Extract the [X, Y] coordinate from the center of the cell holding the provided text.  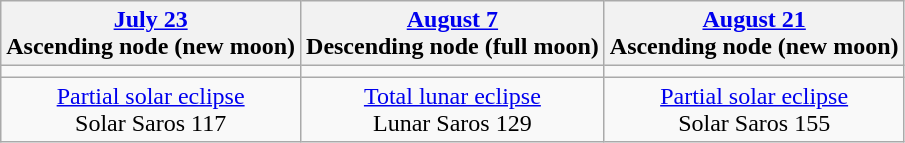
Partial solar eclipseSolar Saros 155 [754, 110]
Partial solar eclipseSolar Saros 117 [151, 110]
August 7Descending node (full moon) [453, 34]
Total lunar eclipseLunar Saros 129 [453, 110]
August 21Ascending node (new moon) [754, 34]
July 23Ascending node (new moon) [151, 34]
